Provide the (X, Y) coordinate of the cell's center where the given text is located.  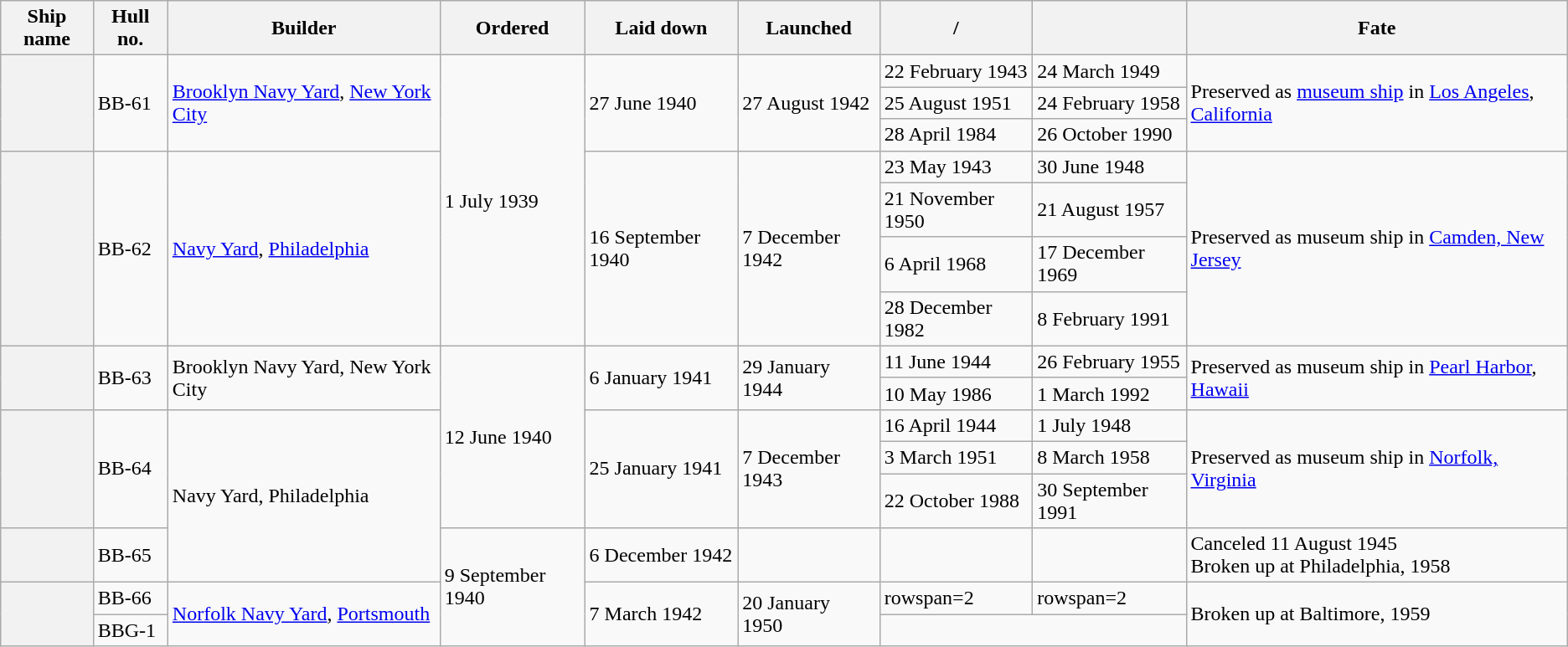
11 June 1944 (956, 362)
8 March 1958 (1109, 457)
27 August 1942 (809, 103)
30 September 1991 (1109, 501)
BBG-1 (131, 630)
26 October 1990 (1109, 135)
20 January 1950 (809, 614)
1 July 1939 (513, 201)
Broken up at Baltimore, 1959 (1377, 614)
26 February 1955 (1109, 362)
BB-63 (131, 377)
7 December 1943 (809, 469)
Fate (1377, 28)
Ship name (47, 28)
28 April 1984 (956, 135)
Canceled 11 August 1945Broken up at Philadelphia, 1958 (1377, 556)
30 June 1948 (1109, 167)
BB-62 (131, 248)
BB-66 (131, 598)
Preserved as museum ship in Camden, New Jersey (1377, 248)
28 December 1982 (956, 318)
BB-65 (131, 556)
24 February 1958 (1109, 103)
9 September 1940 (513, 588)
29 January 1944 (809, 377)
Ordered (513, 28)
27 June 1940 (662, 103)
6 April 1968 (956, 264)
21 August 1957 (1109, 209)
6 January 1941 (662, 377)
Preserved as museum ship in Pearl Harbor, Hawaii (1377, 377)
6 December 1942 (662, 556)
7 December 1942 (809, 248)
Launched (809, 28)
21 November 1950 (956, 209)
1 March 1992 (1109, 393)
17 December 1969 (1109, 264)
22 October 1988 (956, 501)
8 February 1991 (1109, 318)
Preserved as museum ship in Los Angeles, California (1377, 103)
24 March 1949 (1109, 71)
Preserved as museum ship in Norfolk, Virginia (1377, 469)
BB-61 (131, 103)
7 March 1942 (662, 614)
Norfolk Navy Yard, Portsmouth (303, 614)
3 March 1951 (956, 457)
12 June 1940 (513, 437)
Hull no. (131, 28)
BB-64 (131, 469)
25 August 1951 (956, 103)
25 January 1941 (662, 469)
22 February 1943 (956, 71)
23 May 1943 (956, 167)
Laid down (662, 28)
/ (956, 28)
10 May 1986 (956, 393)
Builder (303, 28)
16 April 1944 (956, 425)
16 September 1940 (662, 248)
1 July 1948 (1109, 425)
